Find where the given text appears and provide that cell's center as (x, y) coordinate. 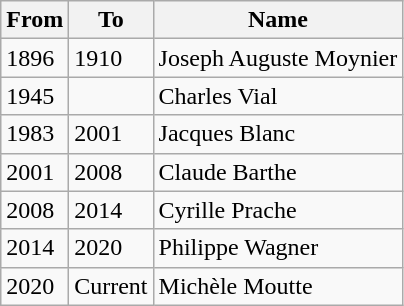
Charles Vial (278, 96)
Philippe Wagner (278, 248)
1896 (35, 58)
1945 (35, 96)
Jacques Blanc (278, 134)
1983 (35, 134)
Michèle Moutte (278, 286)
Claude Barthe (278, 172)
1910 (111, 58)
To (111, 20)
From (35, 20)
Name (278, 20)
Cyrille Prache (278, 210)
Joseph Auguste Moynier (278, 58)
Current (111, 286)
